Extract the [x, y] coordinate from the center of the cell holding the provided text.  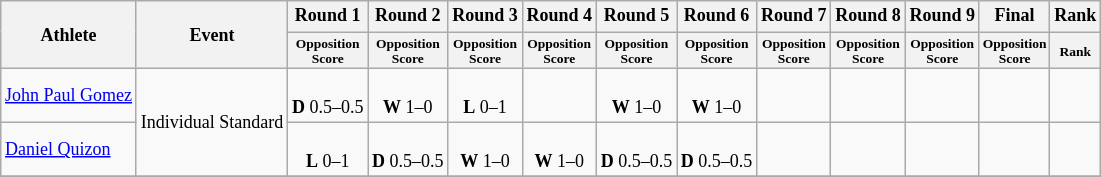
Round 8 [868, 16]
Event [212, 35]
Round 6 [716, 16]
Round 9 [942, 16]
Final [1014, 16]
Round 7 [794, 16]
Round 1 [328, 16]
Round 2 [408, 16]
Athlete [69, 35]
Round 4 [559, 16]
Individual Standard [212, 122]
Round 3 [485, 16]
John Paul Gomez [69, 96]
Round 5 [636, 16]
Daniel Quizon [69, 149]
